For the text-containing cell, return its midpoint in (X, Y) coordinate format. 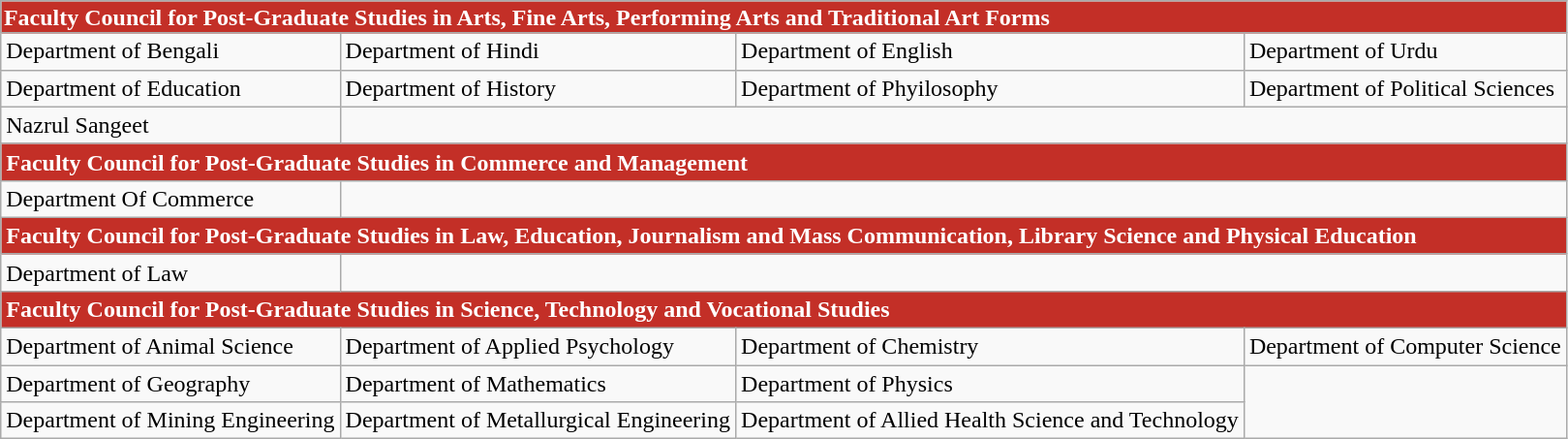
Department of Computer Science (1404, 347)
Department of Phyilosophy (990, 88)
Department Of Commerce (170, 199)
Department of Physics (990, 384)
Faculty Council for Post-Graduate Studies in Law, Education, Journalism and Mass Communication, Library Science and Physical Education (784, 235)
Department of Hindi (538, 51)
Department of Animal Science (170, 347)
Department of Law (170, 272)
Department of Allied Health Science and Technology (990, 421)
Department of Metallurgical Engineering (538, 421)
Department of Education (170, 88)
Nazrul Sangeet (170, 125)
Department of Geography (170, 384)
Department of English (990, 51)
Department of Chemistry (990, 347)
Department of Urdu (1404, 51)
Department of Mining Engineering (170, 421)
Department of History (538, 88)
Department of Mathematics (538, 384)
Faculty Council for Post-Graduate Studies in Science, Technology and Vocational Studies (784, 309)
Faculty Council for Post-Graduate Studies in Arts, Fine Arts, Performing Arts and Traditional Art Forms (784, 17)
Department of Bengali (170, 51)
Department of Applied Psychology (538, 347)
Faculty Council for Post-Graduate Studies in Commerce and Management (784, 162)
Department of Political Sciences (1404, 88)
